Pinpoint the cell where the given text exists, returning its [X, Y] midpoint coordinate. 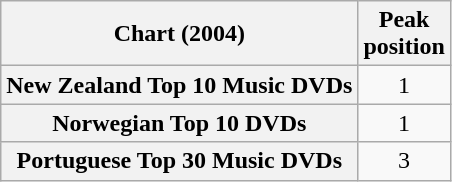
New Zealand Top 10 Music DVDs [180, 85]
Norwegian Top 10 DVDs [180, 123]
3 [404, 161]
Peak position [404, 34]
Chart (2004) [180, 34]
Portuguese Top 30 Music DVDs [180, 161]
